Return the [x, y] coordinate for the center point of the cell that contains the specified text.  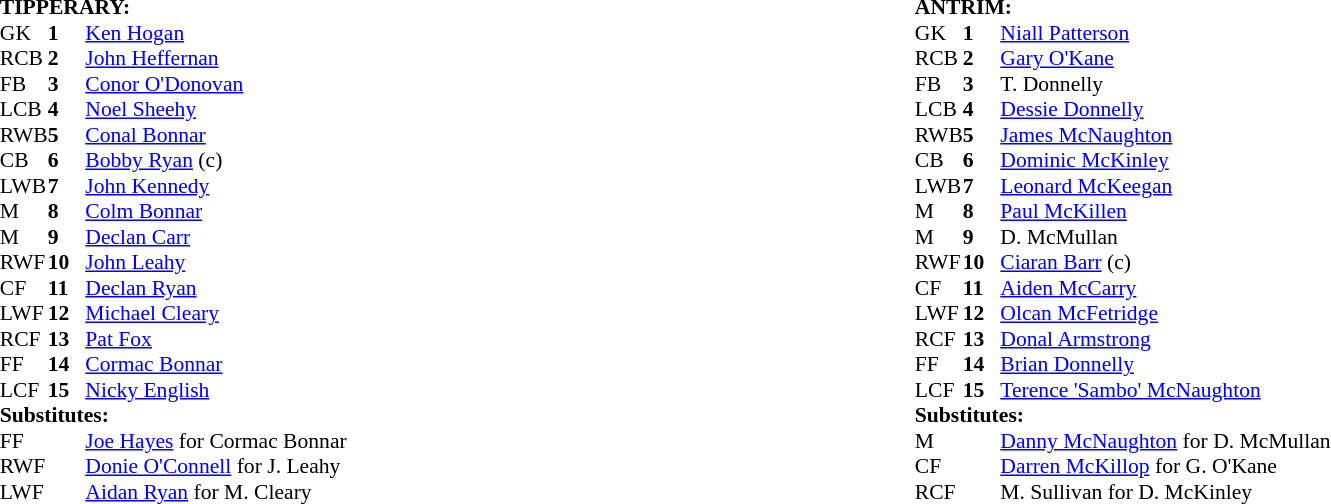
Michael Cleary [216, 313]
Noel Sheehy [216, 109]
John Leahy [216, 263]
Conal Bonnar [216, 135]
Joe Hayes for Cormac Bonnar [216, 441]
Niall Patterson [1165, 33]
Nicky English [216, 390]
Colm Bonnar [216, 211]
Aiden McCarry [1165, 288]
Danny McNaughton for D. McMullan [1165, 441]
James McNaughton [1165, 135]
Cormac Bonnar [216, 365]
Bobby Ryan (c) [216, 161]
Paul McKillen [1165, 211]
Pat Fox [216, 339]
Gary O'Kane [1165, 59]
T. Donnelly [1165, 84]
Olcan McFetridge [1165, 313]
D. McMullan [1165, 237]
Leonard McKeegan [1165, 186]
Darren McKillop for G. O'Kane [1165, 467]
John Heffernan [216, 59]
Dominic McKinley [1165, 161]
John Kennedy [216, 186]
Donal Armstrong [1165, 339]
Terence 'Sambo' McNaughton [1165, 390]
Ken Hogan [216, 33]
Donie O'Connell for J. Leahy [216, 467]
Ciaran Barr (c) [1165, 263]
Brian Donnelly [1165, 365]
Conor O'Donovan [216, 84]
Declan Ryan [216, 288]
Declan Carr [216, 237]
Dessie Donnelly [1165, 109]
